Identify which cell holds the provided text, then report its (x, y) central coordinate. 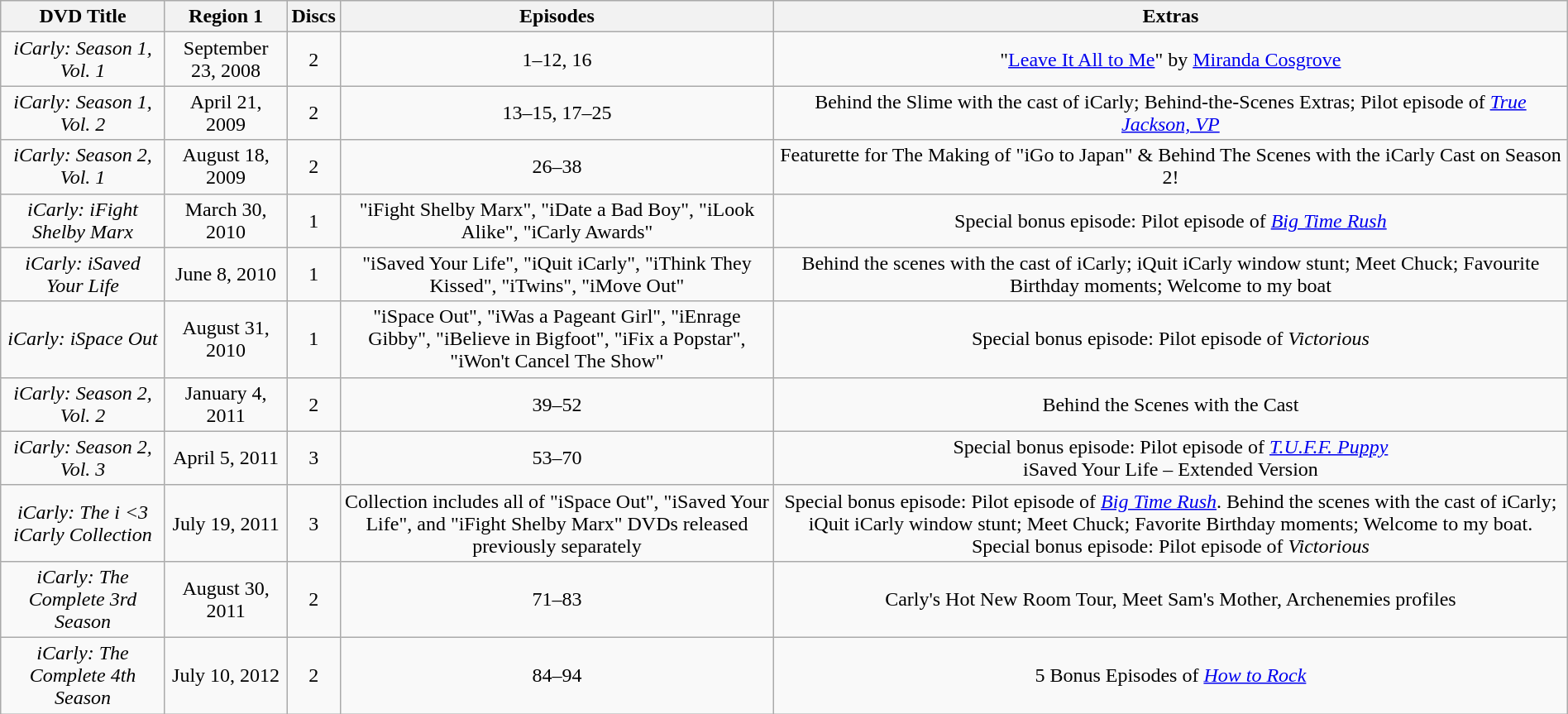
August 30, 2011 (226, 599)
iCarly: iSpace Out (83, 339)
5 Bonus Episodes of How to Rock (1171, 675)
Special bonus episode: Pilot episode of T.U.F.F. PuppyiSaved Your Life – Extended Version (1171, 458)
Discs (313, 17)
Collection includes all of "iSpace Out", "iSaved Your Life", and "iFight Shelby Marx" DVDs released previously separately (557, 523)
"iSaved Your Life", "iQuit iCarly", "iThink They Kissed", "iTwins", "iMove Out" (557, 275)
June 8, 2010 (226, 275)
39–52 (557, 404)
July 19, 2011 (226, 523)
71–83 (557, 599)
26–38 (557, 167)
1–12, 16 (557, 60)
Special bonus episode: Pilot episode of Big Time Rush (1171, 220)
iCarly: Season 2, Vol. 3 (83, 458)
April 21, 2009 (226, 113)
Featurette for The Making of "iGo to Japan" & Behind The Scenes with the iCarly Cast on Season 2! (1171, 167)
Extras (1171, 17)
84–94 (557, 675)
iCarly: iFight Shelby Marx (83, 220)
Episodes (557, 17)
13–15, 17–25 (557, 113)
iCarly: Season 1, Vol. 2 (83, 113)
Special bonus episode: Pilot episode of Victorious (1171, 339)
"iFight Shelby Marx", "iDate a Bad Boy", "iLook Alike", "iCarly Awards" (557, 220)
Carly's Hot New Room Tour, Meet Sam's Mother, Archenemies profiles (1171, 599)
Behind the Scenes with the Cast (1171, 404)
Behind the scenes with the cast of iCarly; iQuit iCarly window stunt; Meet Chuck; Favourite Birthday moments; Welcome to my boat (1171, 275)
"iSpace Out", "iWas a Pageant Girl", "iEnrage Gibby", "iBelieve in Bigfoot", "iFix a Popstar", "iWon't Cancel The Show" (557, 339)
iCarly: The Complete 3rd Season (83, 599)
August 18, 2009 (226, 167)
DVD Title (83, 17)
March 30, 2010 (226, 220)
iCarly: The i <3 iCarly Collection (83, 523)
July 10, 2012 (226, 675)
53–70 (557, 458)
Region 1 (226, 17)
August 31, 2010 (226, 339)
January 4, 2011 (226, 404)
"Leave It All to Me" by Miranda Cosgrove (1171, 60)
iCarly: iSaved Your Life (83, 275)
September 23, 2008 (226, 60)
iCarly: Season 2, Vol. 2 (83, 404)
Behind the Slime with the cast of iCarly; Behind-the-Scenes Extras; Pilot episode of True Jackson, VP (1171, 113)
iCarly: Season 2, Vol. 1 (83, 167)
April 5, 2011 (226, 458)
iCarly: Season 1, Vol. 1 (83, 60)
iCarly: The Complete 4th Season (83, 675)
